For the text-containing cell, return its midpoint in [X, Y] coordinate format. 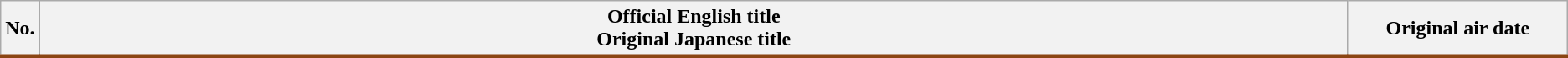
Original air date [1457, 29]
Official English title Original Japanese title [694, 29]
No. [20, 29]
